Provide the (X, Y) coordinate of the cell's center where the given text is located.  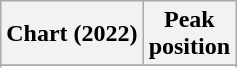
Chart (2022) (72, 34)
Peakposition (189, 34)
